For the text-containing cell, return its midpoint in [x, y] coordinate format. 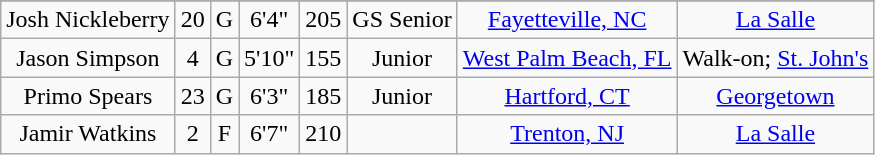
Jason Simpson [88, 58]
GS Senior [402, 20]
2 [192, 134]
4 [192, 58]
West Palm Beach, FL [567, 58]
185 [324, 96]
210 [324, 134]
Georgetown [776, 96]
205 [324, 20]
Walk-on; St. John's [776, 58]
Jamir Watkins [88, 134]
Fayetteville, NC [567, 20]
6'4" [270, 20]
F [224, 134]
Hartford, CT [567, 96]
Primo Spears [88, 96]
155 [324, 58]
6'7" [270, 134]
23 [192, 96]
6'3" [270, 96]
20 [192, 20]
5'10" [270, 58]
Trenton, NJ [567, 134]
Josh Nickleberry [88, 20]
